Pinpoint the cell where the given text exists, returning its (X, Y) midpoint coordinate. 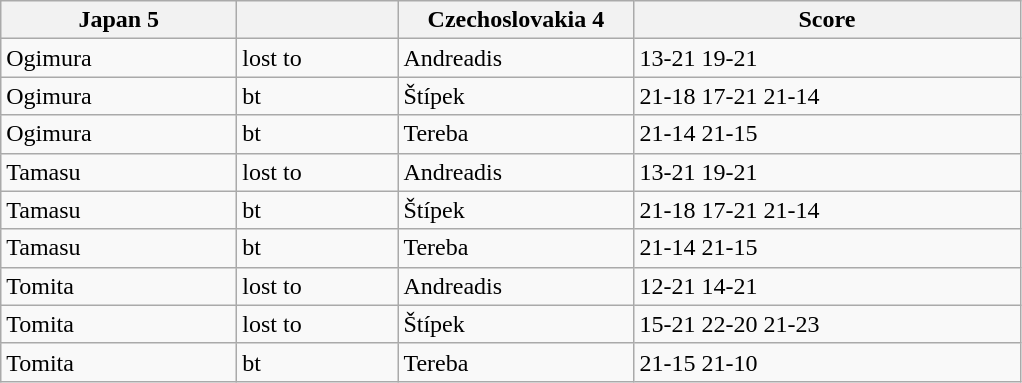
Japan 5 (119, 20)
12-21 14-21 (827, 286)
Czechoslovakia 4 (516, 20)
15-21 22-20 21-23 (827, 324)
21-15 21-10 (827, 362)
Score (827, 20)
